Extract the [X, Y] coordinate from the center of the cell holding the provided text.  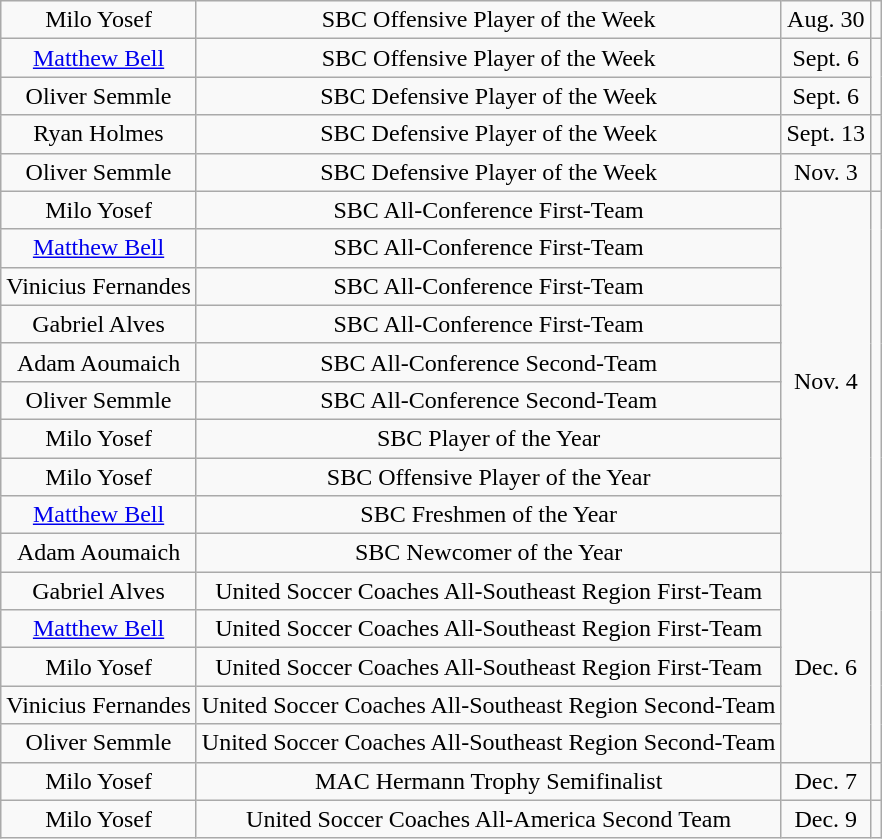
SBC Offensive Player of the Year [488, 477]
SBC Freshmen of the Year [488, 515]
SBC Newcomer of the Year [488, 553]
Dec. 9 [826, 819]
MAC Hermann Trophy Semifinalist [488, 781]
Nov. 4 [826, 382]
Aug. 30 [826, 20]
Nov. 3 [826, 172]
Ryan Holmes [99, 134]
Dec. 6 [826, 667]
Dec. 7 [826, 781]
Sept. 13 [826, 134]
United Soccer Coaches All-America Second Team [488, 819]
SBC Player of the Year [488, 438]
